Capture the cell that displays the provided text and extract its (X, Y) central coordinate. 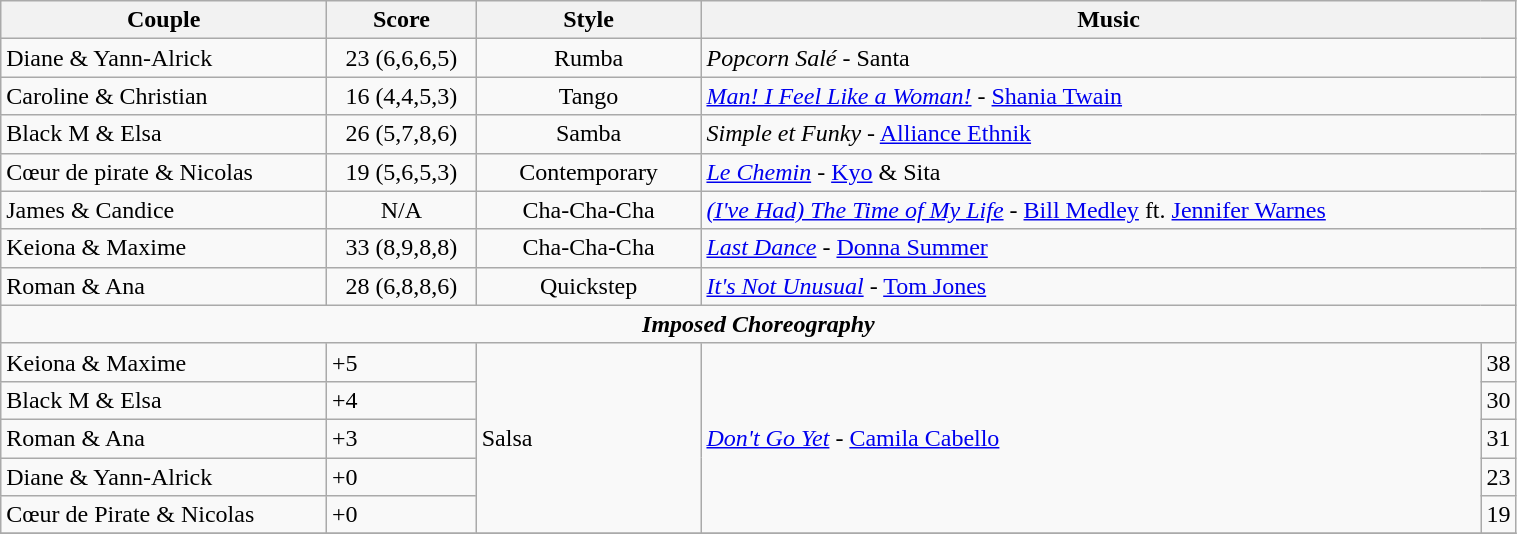
N/A (402, 210)
Last Dance - Donna Summer (1108, 248)
Man! I Feel Like a Woman! - Shania Twain (1108, 96)
28 (6,8,8,6) (402, 286)
23 (1498, 477)
Cœur de pirate & Nicolas (164, 172)
+5 (402, 362)
Don't Go Yet - Camila Cabello (1091, 438)
Le Chemin - Kyo & Sita (1108, 172)
30 (1498, 400)
Imposed Choreography (758, 324)
31 (1498, 438)
16 (4,4,5,3) (402, 96)
+4 (402, 400)
Samba (588, 134)
Popcorn Salé - Santa (1108, 58)
Contemporary (588, 172)
Cœur de Pirate & Nicolas (164, 515)
19 (5,6,5,3) (402, 172)
Style (588, 20)
James & Candice (164, 210)
Simple et Funky - Alliance Ethnik (1108, 134)
Rumba (588, 58)
38 (1498, 362)
Quickstep (588, 286)
+3 (402, 438)
26 (5,7,8,6) (402, 134)
23 (6,6,6,5) (402, 58)
19 (1498, 515)
Salsa (588, 438)
Music (1108, 20)
33 (8,9,8,8) (402, 248)
Caroline & Christian (164, 96)
Couple (164, 20)
Score (402, 20)
It's Not Unusual - Tom Jones (1108, 286)
(I've Had) The Time of My Life - Bill Medley ft. Jennifer Warnes (1108, 210)
Tango (588, 96)
